Find where the given text appears and provide that cell's center as [X, Y] coordinate. 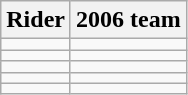
2006 team [128, 20]
Rider [36, 20]
